Output the (X, Y) coordinate of the center of the cell containing the given text.  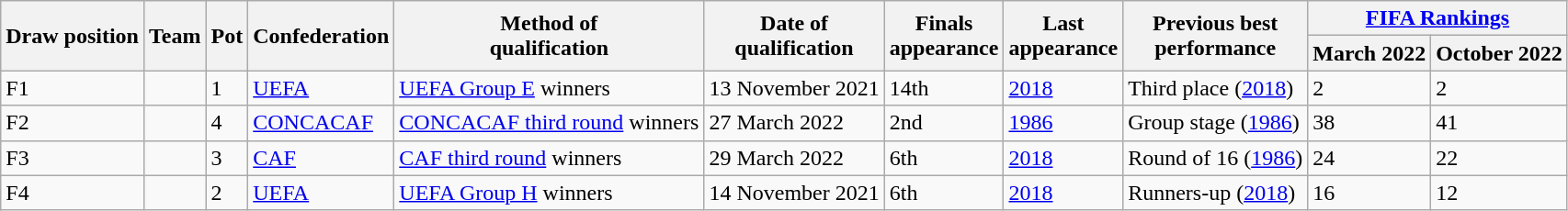
CAF (322, 158)
14 November 2021 (794, 193)
24 (1369, 158)
F1 (73, 88)
F2 (73, 123)
Finalsappearance (944, 36)
29 March 2022 (794, 158)
14th (944, 88)
October 2022 (1500, 53)
March 2022 (1369, 53)
4 (227, 123)
3 (227, 158)
16 (1369, 193)
UEFA Group E winners (550, 88)
F3 (73, 158)
27 March 2022 (794, 123)
CONCACAF (322, 123)
Pot (227, 36)
Lastappearance (1063, 36)
Draw position (73, 36)
13 November 2021 (794, 88)
Third place (2018) (1215, 88)
Confederation (322, 36)
2nd (944, 123)
UEFA Group H winners (550, 193)
Runners-up (2018) (1215, 193)
CAF third round winners (550, 158)
CONCACAF third round winners (550, 123)
Method ofqualification (550, 36)
Date ofqualification (794, 36)
Team (175, 36)
Previous bestperformance (1215, 36)
1986 (1063, 123)
38 (1369, 123)
Group stage (1986) (1215, 123)
41 (1500, 123)
FIFA Rankings (1437, 18)
1 (227, 88)
Round of 16 (1986) (1215, 158)
12 (1500, 193)
F4 (73, 193)
22 (1500, 158)
